Pinpoint the cell where the given text exists, returning its [X, Y] midpoint coordinate. 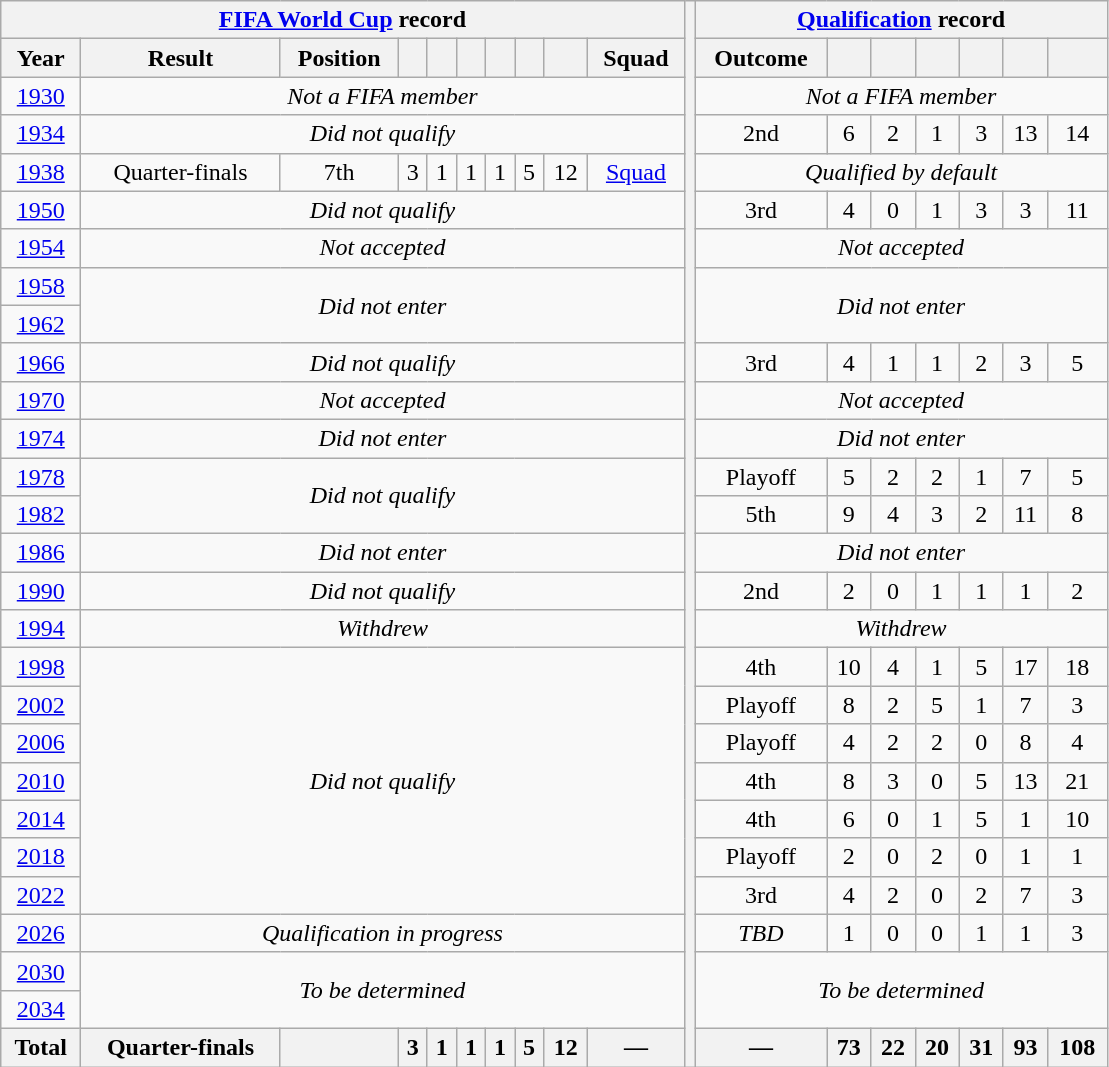
1986 [41, 553]
20 [937, 1047]
1954 [41, 248]
1970 [41, 400]
2022 [41, 895]
FIFA World Cup record [342, 20]
1938 [41, 172]
2006 [41, 743]
2014 [41, 819]
Qualification in progress [382, 933]
1962 [41, 324]
5th [761, 515]
1930 [41, 96]
31 [981, 1047]
Qualification record [901, 20]
2034 [41, 1009]
1974 [41, 438]
7th [339, 172]
1966 [41, 362]
22 [893, 1047]
14 [1078, 134]
93 [1025, 1047]
18 [1078, 667]
1998 [41, 667]
TBD [761, 933]
1990 [41, 591]
Qualified by default [901, 172]
2010 [41, 781]
2026 [41, 933]
9 [849, 515]
1934 [41, 134]
1978 [41, 477]
1994 [41, 629]
73 [849, 1047]
Result [180, 58]
2030 [41, 971]
Year [41, 58]
2002 [41, 705]
1950 [41, 210]
17 [1025, 667]
108 [1078, 1047]
1958 [41, 286]
Total [41, 1047]
Position [339, 58]
Outcome [761, 58]
21 [1078, 781]
1982 [41, 515]
2018 [41, 857]
